Scan for the cell matching the given text and deliver its [x, y] coordinate at center. 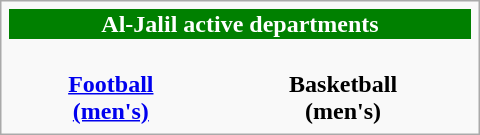
Basketball(men's) [342, 84]
Football(men's) [110, 84]
Al-Jalil active departments [240, 24]
